Return the [x, y] coordinate for the center point of the cell that contains the specified text.  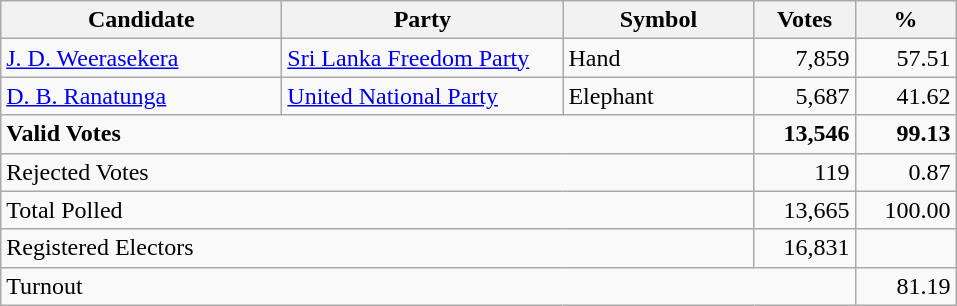
41.62 [906, 96]
J. D. Weerasekera [142, 58]
Elephant [658, 96]
81.19 [906, 286]
Turnout [428, 286]
5,687 [804, 96]
United National Party [422, 96]
Symbol [658, 20]
7,859 [804, 58]
13,546 [804, 134]
Votes [804, 20]
16,831 [804, 248]
Sri Lanka Freedom Party [422, 58]
57.51 [906, 58]
Valid Votes [378, 134]
100.00 [906, 210]
Hand [658, 58]
Candidate [142, 20]
119 [804, 172]
D. B. Ranatunga [142, 96]
0.87 [906, 172]
Registered Electors [378, 248]
Total Polled [378, 210]
13,665 [804, 210]
99.13 [906, 134]
Party [422, 20]
% [906, 20]
Rejected Votes [378, 172]
